Scan for the cell matching the given text and deliver its [x, y] coordinate at center. 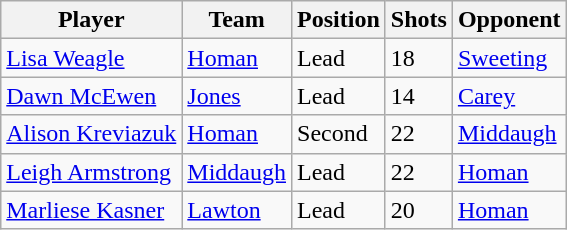
14 [418, 96]
Lawton [237, 210]
Carey [509, 96]
Sweeting [509, 58]
Second [339, 134]
18 [418, 58]
Team [237, 20]
Opponent [509, 20]
Alison Kreviazuk [92, 134]
Jones [237, 96]
Player [92, 20]
Lisa Weagle [92, 58]
20 [418, 210]
Position [339, 20]
Leigh Armstrong [92, 172]
Shots [418, 20]
Marliese Kasner [92, 210]
Dawn McEwen [92, 96]
